Capture the cell that displays the provided text and extract its (X, Y) central coordinate. 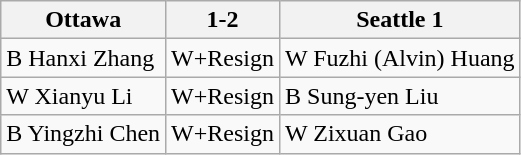
W Fuzhi (Alvin) Huang (400, 58)
1-2 (223, 20)
W Xianyu Li (84, 96)
Ottawa (84, 20)
B Hanxi Zhang (84, 58)
W Zixuan Gao (400, 134)
B Yingzhi Chen (84, 134)
B Sung-yen Liu (400, 96)
Seattle 1 (400, 20)
